Identify which cell holds the provided text, then report its [X, Y] central coordinate. 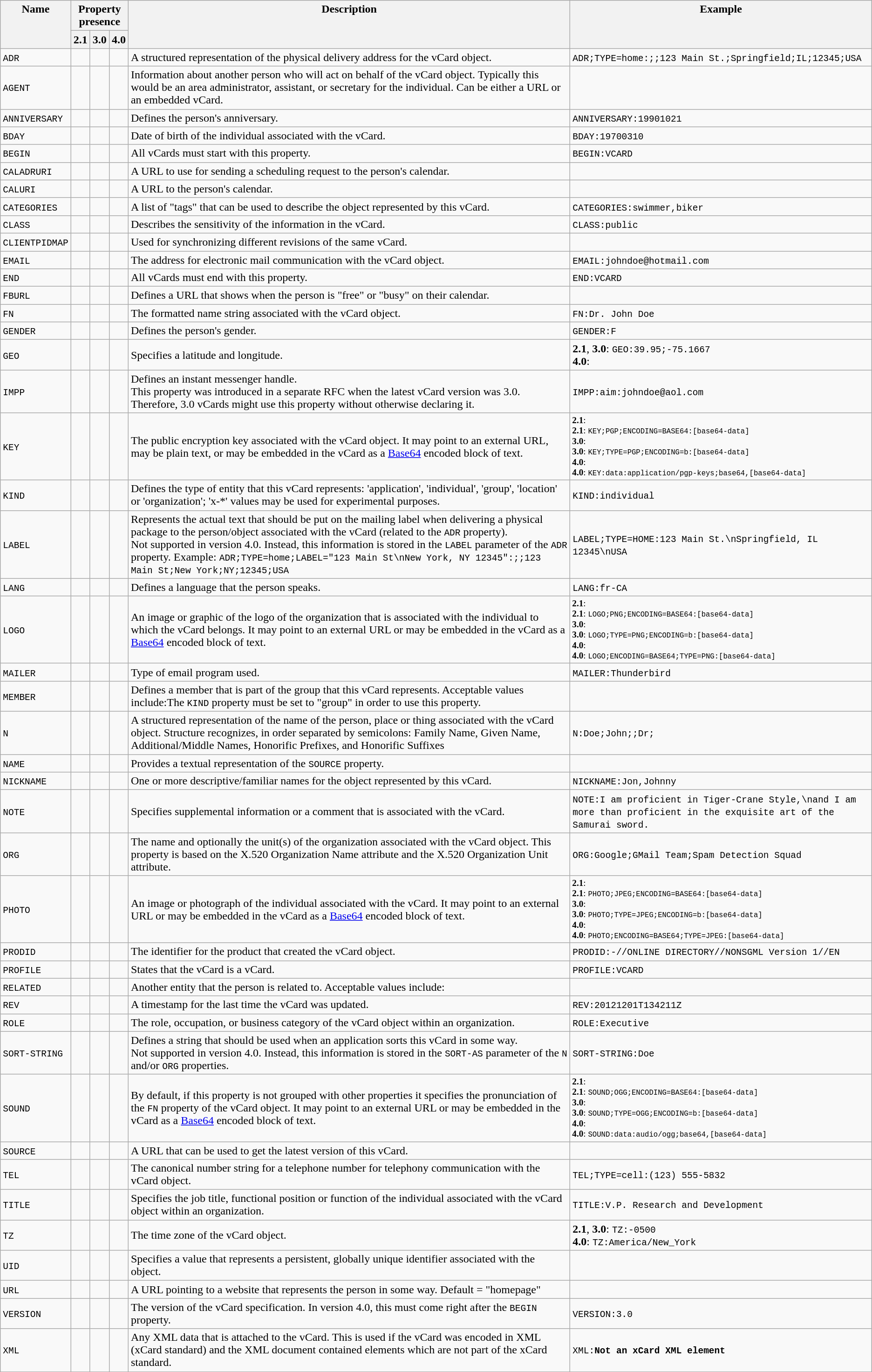
FN [36, 313]
VERSION:3.0 [721, 1313]
SORT-STRING [36, 1053]
MAILER:Thunderbird [721, 672]
CATEGORIES [36, 206]
ADR;TYPE=home:;;123 Main St.;Springfield;IL;12345;USA [721, 57]
The role, occupation, or business category of the vCard object within an organization. [349, 1022]
All vCards must start with this property. [349, 153]
NOTE [36, 811]
CATEGORIES:swimmer,biker [721, 206]
EMAIL [36, 260]
BEGIN:VCARD [721, 153]
NAME [36, 763]
2.1 [80, 40]
UID [36, 1266]
Defines a language that the person speaks. [349, 587]
ANNIVERSARY:19901021 [721, 118]
EMAIL:johndoe@hotmail.com [721, 260]
A URL to use for sending a scheduling request to the person's calendar. [349, 171]
VERSION [36, 1313]
Property presence [100, 16]
N:Doe;John;;Dr; [721, 733]
AGENT [36, 88]
URL [36, 1290]
GEO [36, 355]
BDAY:19700310 [721, 136]
ORG [36, 854]
TZ [36, 1235]
IMPP:aim:johndoe@aol.com [721, 391]
END [36, 278]
Defines the person's anniversary. [349, 118]
SOUND [36, 1108]
CLIENTPIDMAP [36, 242]
FBURL [36, 295]
A structured representation of the physical delivery address for the vCard object. [349, 57]
MEMBER [36, 696]
KIND [36, 495]
TITLE:V.P. Research and Development [721, 1205]
Defines a URL that shows when the person is "free" or "busy" on their calendar. [349, 295]
Provides a textual representation of the SOURCE property. [349, 763]
N [36, 733]
A list of "tags" that can be used to describe the object represented by this vCard. [349, 206]
END:VCARD [721, 278]
XML [36, 1350]
ROLE [36, 1022]
BEGIN [36, 153]
ROLE:Executive [721, 1022]
Describes the sensitivity of the information in the vCard. [349, 224]
KEY [36, 446]
PRODID [36, 952]
REV [36, 1005]
TEL;TYPE=cell:(123) 555-5832 [721, 1174]
The formatted name string associated with the vCard object. [349, 313]
TEL [36, 1174]
3.0 [100, 40]
FN:Dr. John Doe [721, 313]
SOURCE [36, 1151]
The version of the vCard specification. In version 4.0, this must come right after the BEGIN property. [349, 1313]
TITLE [36, 1205]
ORG:Google;GMail Team;Spam Detection Squad [721, 854]
PROFILE [36, 969]
NICKNAME:Jon,Johnny [721, 781]
XML:Not an xCard XML element [721, 1350]
A URL to the person's calendar. [349, 189]
CLASS:public [721, 224]
Another entity that the person is related to. Acceptable values include: [349, 987]
Type of email program used. [349, 672]
CALADRURI [36, 171]
ANNIVERSARY [36, 118]
The canonical number string for a telephone number for telephony communication with the vCard object. [349, 1174]
4.0 [118, 40]
RELATED [36, 987]
NOTE:I am proficient in Tiger-Crane Style,\nand I am more than proficient in the exquisite art of the Samurai sword. [721, 811]
SORT-STRING:Doe [721, 1053]
LOGO [36, 630]
The time zone of the vCard object. [349, 1235]
CALURI [36, 189]
A URL pointing to a website that represents the person in some way. Default = "homepage" [349, 1290]
A timestamp for the last time the vCard was updated. [349, 1005]
PROFILE:VCARD [721, 969]
BDAY [36, 136]
2.1, 3.0: GEO:39.95;-75.16674.0: [721, 355]
Defines the person's gender. [349, 331]
A URL that can be used to get the latest version of this vCard. [349, 1151]
The address for electronic mail communication with the vCard object. [349, 260]
ADR [36, 57]
KIND:individual [721, 495]
LABEL [36, 544]
The identifier for the product that created the vCard object. [349, 952]
2.1, 3.0: TZ:-05004.0: TZ:America/New_York [721, 1235]
REV:20121201T134211Z [721, 1005]
GENDER:F [721, 331]
2.1: 2.1: LOGO;PNG;ENCODING=BASE64:[base64-data]3.0: 3.0: LOGO;TYPE=PNG;ENCODING=b:[base64-data]4.0: 4.0: LOGO;ENCODING=BASE64;TYPE=PNG:[base64-data] [721, 630]
States that the vCard is a vCard. [349, 969]
LANG [36, 587]
Specifies supplemental information or a comment that is associated with the vCard. [349, 811]
MAILER [36, 672]
PRODID:-//ONLINE DIRECTORY//NONSGML Version 1//EN [721, 952]
Date of birth of the individual associated with the vCard. [349, 136]
Specifies a value that represents a persistent, globally unique identifier associated with the object. [349, 1266]
One or more descriptive/familiar names for the object represented by this vCard. [349, 781]
Used for synchronizing different revisions of the same vCard. [349, 242]
Specifies the job title, functional position or function of the individual associated with the vCard object within an organization. [349, 1205]
PHOTO [36, 909]
All vCards must end with this property. [349, 278]
Description [349, 24]
Example [721, 24]
2.1: 2.1: SOUND;OGG;ENCODING=BASE64:[base64-data]3.0: 3.0: SOUND;TYPE=OGG;ENCODING=b:[base64-data]4.0: 4.0: SOUND:data:audio/ogg;base64,[base64-data] [721, 1108]
CLASS [36, 224]
Name [36, 24]
Specifies a latitude and longitude. [349, 355]
GENDER [36, 331]
IMPP [36, 391]
LABEL;TYPE=HOME:123 Main St.\nSpringfield, IL 12345\nUSA [721, 544]
NICKNAME [36, 781]
LANG:fr-CA [721, 587]
